Capture the cell that displays the provided text and extract its [X, Y] central coordinate. 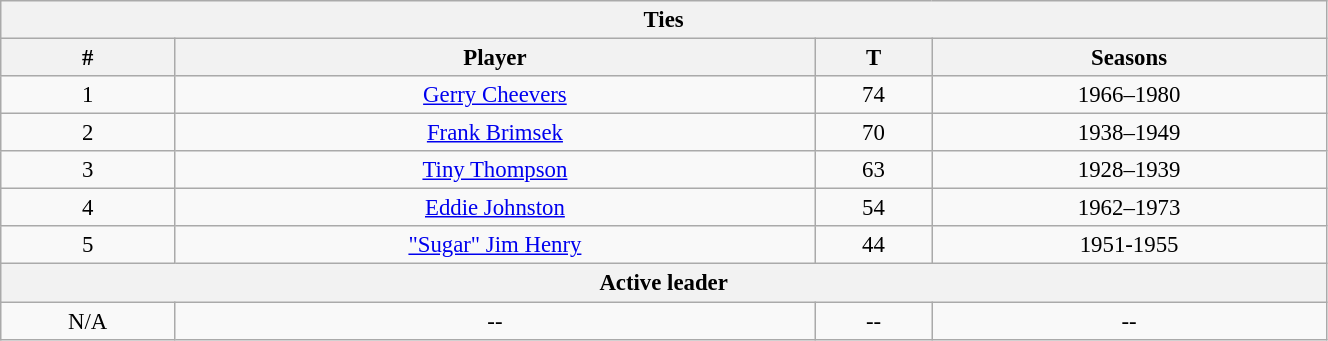
1928–1939 [1130, 170]
# [88, 58]
2 [88, 133]
3 [88, 170]
1 [88, 95]
N/A [88, 321]
Gerry Cheevers [496, 95]
Ties [664, 20]
1938–1949 [1130, 133]
5 [88, 245]
Frank Brimsek [496, 133]
"Sugar" Jim Henry [496, 245]
Seasons [1130, 58]
Eddie Johnston [496, 208]
4 [88, 208]
1962–1973 [1130, 208]
44 [873, 245]
T [873, 58]
Active leader [664, 283]
Player [496, 58]
1966–1980 [1130, 95]
1951-1955 [1130, 245]
Tiny Thompson [496, 170]
74 [873, 95]
63 [873, 170]
54 [873, 208]
70 [873, 133]
